Search for the cell housing the specified text and yield its (X, Y) center coordinate. 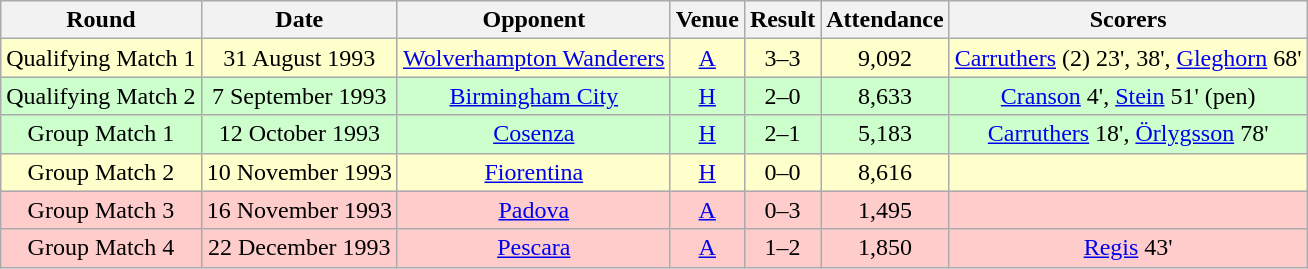
Pescara (534, 248)
8,616 (885, 172)
31 August 1993 (299, 58)
Wolverhampton Wanderers (534, 58)
Group Match 4 (101, 248)
8,633 (885, 96)
Group Match 2 (101, 172)
Fiorentina (534, 172)
12 October 1993 (299, 134)
0–0 (782, 172)
Group Match 3 (101, 210)
Round (101, 20)
3–3 (782, 58)
16 November 1993 (299, 210)
10 November 1993 (299, 172)
Group Match 1 (101, 134)
1,495 (885, 210)
Venue (707, 20)
Opponent (534, 20)
5,183 (885, 134)
Cranson 4', Stein 51' (pen) (1128, 96)
Cosenza (534, 134)
Carruthers (2) 23', 38', Gleghorn 68' (1128, 58)
22 December 1993 (299, 248)
Result (782, 20)
Regis 43' (1128, 248)
1–2 (782, 248)
Padova (534, 210)
Date (299, 20)
1,850 (885, 248)
Qualifying Match 2 (101, 96)
Carruthers 18', Örlygsson 78' (1128, 134)
Scorers (1128, 20)
7 September 1993 (299, 96)
9,092 (885, 58)
Qualifying Match 1 (101, 58)
Birmingham City (534, 96)
Attendance (885, 20)
0–3 (782, 210)
2–0 (782, 96)
2–1 (782, 134)
